Return (x, y) of the center of cell containing provided text 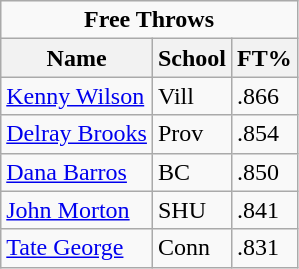
John Morton (77, 210)
Tate George (77, 248)
Prov (192, 134)
.866 (265, 96)
.854 (265, 134)
Delray Brooks (77, 134)
FT% (265, 58)
Dana Barros (77, 172)
.841 (265, 210)
BC (192, 172)
Vill (192, 96)
Name (77, 58)
Kenny Wilson (77, 96)
Conn (192, 248)
.831 (265, 248)
.850 (265, 172)
Free Throws (150, 20)
School (192, 58)
SHU (192, 210)
